For the text-containing cell, return its midpoint in (X, Y) coordinate format. 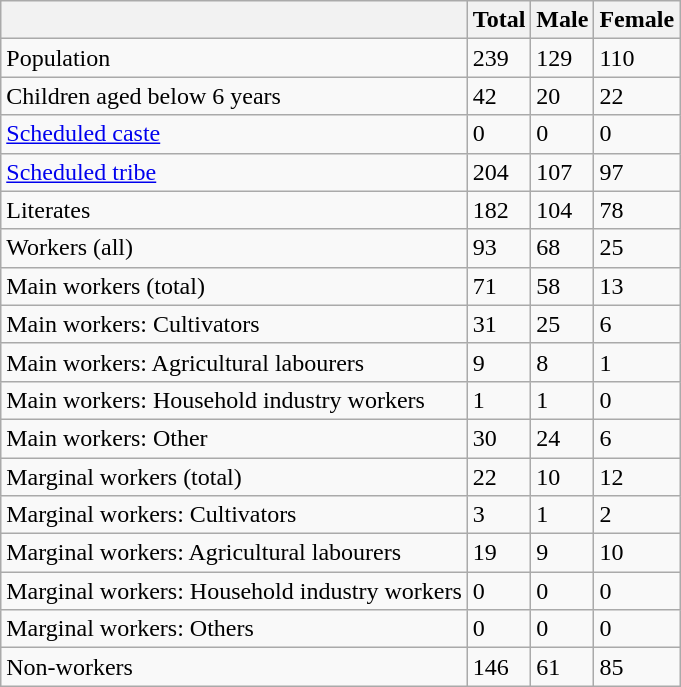
93 (499, 248)
Main workers: Other (234, 438)
19 (499, 553)
Total (499, 20)
24 (562, 438)
Marginal workers: Agricultural labourers (234, 553)
Scheduled tribe (234, 172)
Main workers (total) (234, 286)
239 (499, 58)
Literates (234, 210)
Main workers: Agricultural labourers (234, 362)
110 (637, 58)
182 (499, 210)
Children aged below 6 years (234, 96)
58 (562, 286)
Marginal workers: Others (234, 629)
13 (637, 286)
Non-workers (234, 667)
2 (637, 515)
129 (562, 58)
30 (499, 438)
Marginal workers: Cultivators (234, 515)
Main workers: Cultivators (234, 324)
146 (499, 667)
Population (234, 58)
Male (562, 20)
8 (562, 362)
3 (499, 515)
61 (562, 667)
Marginal workers (total) (234, 477)
71 (499, 286)
68 (562, 248)
204 (499, 172)
Female (637, 20)
31 (499, 324)
Scheduled caste (234, 134)
107 (562, 172)
78 (637, 210)
Main workers: Household industry workers (234, 400)
Marginal workers: Household industry workers (234, 591)
85 (637, 667)
97 (637, 172)
104 (562, 210)
20 (562, 96)
12 (637, 477)
Workers (all) (234, 248)
42 (499, 96)
